Output the [X, Y] coordinate of the center of the cell containing the given text.  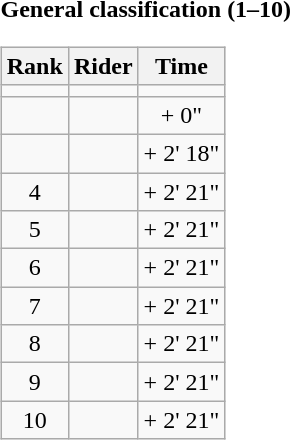
6 [34, 268]
+ 0" [182, 115]
4 [34, 191]
5 [34, 230]
+ 2' 18" [182, 153]
8 [34, 344]
9 [34, 382]
Rank [34, 66]
Rider [103, 66]
7 [34, 306]
10 [34, 420]
Time [182, 66]
